Provide the (X, Y) coordinate of the cell's center where the given text is located.  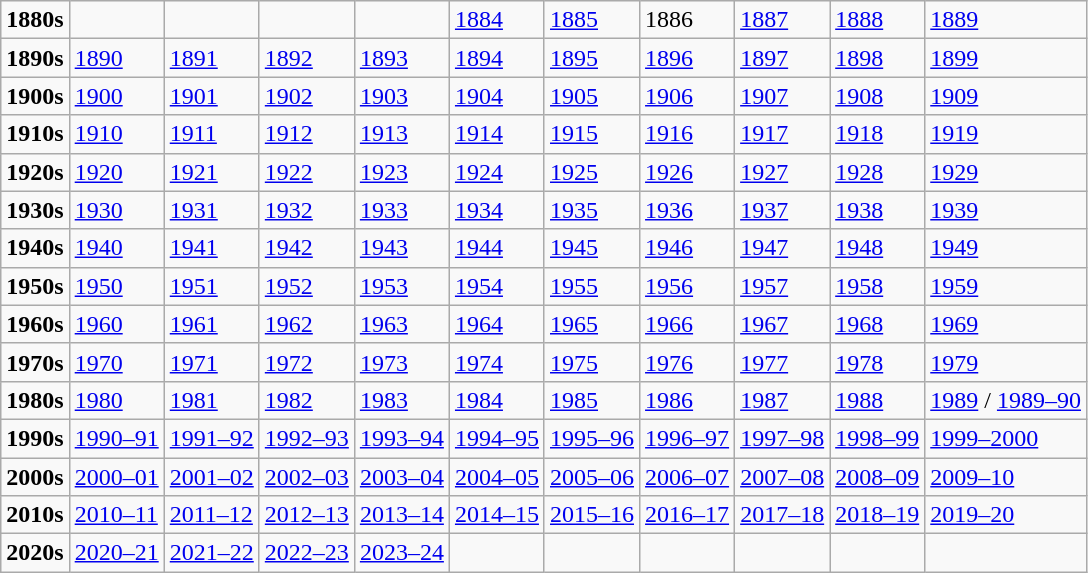
1994–95 (496, 438)
1908 (878, 96)
1943 (402, 248)
1945 (592, 248)
1955 (592, 286)
1965 (592, 324)
1930s (35, 210)
1959 (1006, 286)
2003–04 (402, 477)
1972 (306, 362)
1934 (496, 210)
1913 (402, 134)
1900 (116, 96)
1995–96 (592, 438)
1890 (116, 58)
2016–17 (688, 515)
2009–10 (1006, 477)
1961 (212, 324)
1924 (496, 172)
2012–13 (306, 515)
1925 (592, 172)
1981 (212, 400)
2004–05 (496, 477)
1976 (688, 362)
2011–12 (212, 515)
2020s (35, 553)
2020–21 (116, 553)
1928 (878, 172)
1985 (592, 400)
2023–24 (402, 553)
1974 (496, 362)
1997–98 (782, 438)
1992–93 (306, 438)
1949 (1006, 248)
1929 (1006, 172)
1910 (116, 134)
1932 (306, 210)
1905 (592, 96)
1933 (402, 210)
1999–2000 (1006, 438)
1916 (688, 134)
1968 (878, 324)
1986 (688, 400)
1901 (212, 96)
1982 (306, 400)
1970 (116, 362)
1896 (688, 58)
1969 (1006, 324)
1977 (782, 362)
1927 (782, 172)
1944 (496, 248)
1911 (212, 134)
1903 (402, 96)
1936 (688, 210)
1889 (1006, 20)
1940 (116, 248)
1888 (878, 20)
1886 (688, 20)
2000s (35, 477)
2010–11 (116, 515)
1940s (35, 248)
1890s (35, 58)
1953 (402, 286)
2022–23 (306, 553)
1991–92 (212, 438)
1887 (782, 20)
1909 (1006, 96)
1950 (116, 286)
2006–07 (688, 477)
2014–15 (496, 515)
1990s (35, 438)
2002–03 (306, 477)
1902 (306, 96)
2010s (35, 515)
1956 (688, 286)
1910s (35, 134)
1918 (878, 134)
1917 (782, 134)
1963 (402, 324)
1900s (35, 96)
2013–14 (402, 515)
1966 (688, 324)
1931 (212, 210)
2015–16 (592, 515)
1941 (212, 248)
1998–99 (878, 438)
1990–91 (116, 438)
1898 (878, 58)
1957 (782, 286)
2000–01 (116, 477)
2017–18 (782, 515)
1960s (35, 324)
1946 (688, 248)
1906 (688, 96)
1958 (878, 286)
1880s (35, 20)
1914 (496, 134)
2001–02 (212, 477)
1891 (212, 58)
1921 (212, 172)
1942 (306, 248)
1967 (782, 324)
1996–97 (688, 438)
1951 (212, 286)
1885 (592, 20)
1907 (782, 96)
1975 (592, 362)
1989 / 1989–90 (1006, 400)
1978 (878, 362)
1962 (306, 324)
2018–19 (878, 515)
2005–06 (592, 477)
1893 (402, 58)
1915 (592, 134)
1899 (1006, 58)
2008–09 (878, 477)
1973 (402, 362)
1947 (782, 248)
1952 (306, 286)
1937 (782, 210)
1950s (35, 286)
1960 (116, 324)
1904 (496, 96)
1926 (688, 172)
1971 (212, 362)
1919 (1006, 134)
1920 (116, 172)
1938 (878, 210)
1923 (402, 172)
1993–94 (402, 438)
1922 (306, 172)
1979 (1006, 362)
1935 (592, 210)
1930 (116, 210)
2021–22 (212, 553)
1920s (35, 172)
1948 (878, 248)
1980s (35, 400)
1984 (496, 400)
2007–08 (782, 477)
1954 (496, 286)
1894 (496, 58)
1897 (782, 58)
1964 (496, 324)
1939 (1006, 210)
1983 (402, 400)
1884 (496, 20)
2019–20 (1006, 515)
1892 (306, 58)
1980 (116, 400)
1970s (35, 362)
1912 (306, 134)
1895 (592, 58)
1988 (878, 400)
1987 (782, 400)
